Determine the [X, Y] coordinate at the center of the cell enclosing the given text.  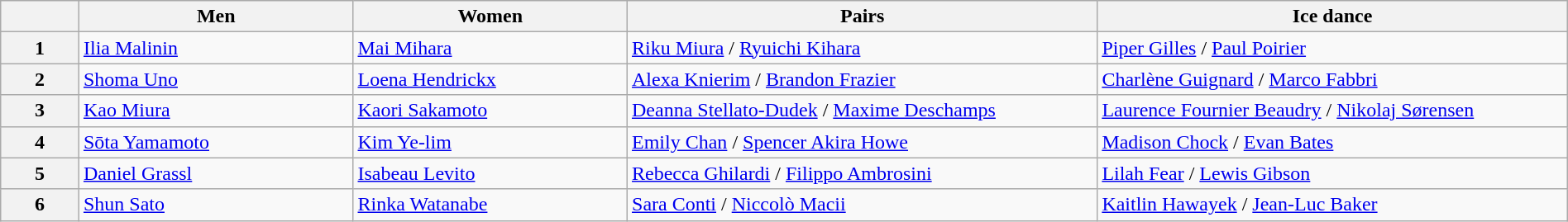
Piper Gilles / Paul Poirier [1332, 48]
Pairs [863, 17]
Mai Mihara [490, 48]
2 [40, 79]
Shoma Uno [216, 79]
Lilah Fear / Lewis Gibson [1332, 173]
Kaitlin Hawayek / Jean-Luc Baker [1332, 205]
Daniel Grassl [216, 173]
Sōta Yamamoto [216, 142]
Ilia Malinin [216, 48]
Kaori Sakamoto [490, 111]
Madison Chock / Evan Bates [1332, 142]
1 [40, 48]
Deanna Stellato-Dudek / Maxime Deschamps [863, 111]
Women [490, 17]
Shun Sato [216, 205]
Kim Ye-lim [490, 142]
Men [216, 17]
3 [40, 111]
Alexa Knierim / Brandon Frazier [863, 79]
Ice dance [1332, 17]
Rebecca Ghilardi / Filippo Ambrosini [863, 173]
Charlène Guignard / Marco Fabbri [1332, 79]
5 [40, 173]
Loena Hendrickx [490, 79]
Kao Miura [216, 111]
6 [40, 205]
Isabeau Levito [490, 173]
Emily Chan / Spencer Akira Howe [863, 142]
Rinka Watanabe [490, 205]
Riku Miura / Ryuichi Kihara [863, 48]
Laurence Fournier Beaudry / Nikolaj Sørensen [1332, 111]
Sara Conti / Niccolò Macii [863, 205]
4 [40, 142]
